Search for the cell housing the specified text and yield its [x, y] center coordinate. 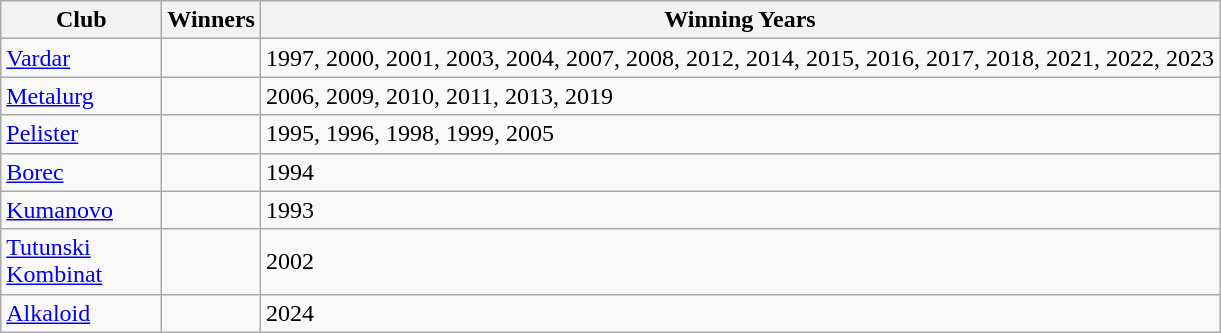
Metalurg [82, 96]
Borec [82, 172]
Winners [212, 20]
2024 [740, 313]
1997, 2000, 2001, 2003, 2004, 2007, 2008, 2012, 2014, 2015, 2016, 2017, 2018, 2021, 2022, 2023 [740, 58]
Vardar [82, 58]
Kumanovo [82, 210]
1994 [740, 172]
Winning Years [740, 20]
2006, 2009, 2010, 2011, 2013, 2019 [740, 96]
1993 [740, 210]
1995, 1996, 1998, 1999, 2005 [740, 134]
Alkaloid [82, 313]
Club [82, 20]
Tutunski Kombinat [82, 262]
2002 [740, 262]
Pelister [82, 134]
